Output the (x, y) coordinate of the center of the cell containing the given text.  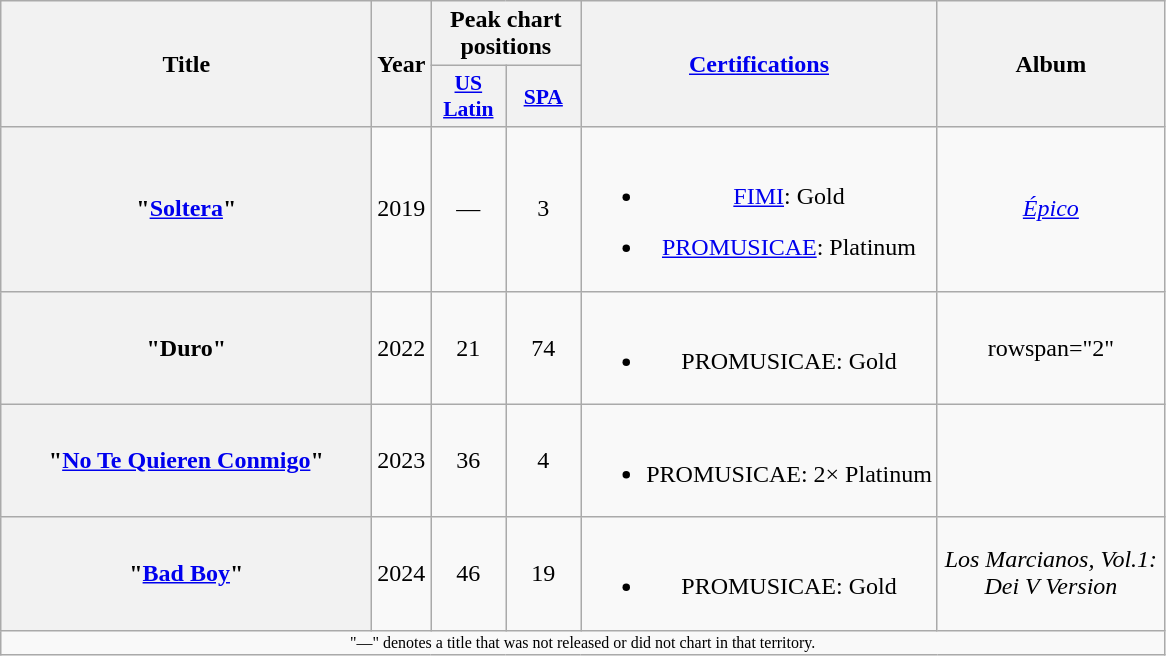
Peak chart positions (506, 34)
2022 (402, 348)
Los Marcianos, Vol.1: Dei V Version (1050, 574)
Certifications (760, 64)
— (468, 209)
2019 (402, 209)
"Soltera" (186, 209)
Épico (1050, 209)
46 (468, 574)
Title (186, 64)
4 (544, 460)
74 (544, 348)
USLatin (468, 96)
19 (544, 574)
21 (468, 348)
rowspan="2" (1050, 348)
SPA (544, 96)
3 (544, 209)
"Duro" (186, 348)
2023 (402, 460)
Year (402, 64)
Album (1050, 64)
"—" denotes a title that was not released or did not chart in that territory. (583, 642)
"Bad Boy" (186, 574)
"No Te Quieren Conmigo" (186, 460)
2024 (402, 574)
FIMI: GoldPROMUSICAE: Platinum (760, 209)
36 (468, 460)
PROMUSICAE: 2× Platinum (760, 460)
